Capture the cell that displays the provided text and extract its [X, Y] central coordinate. 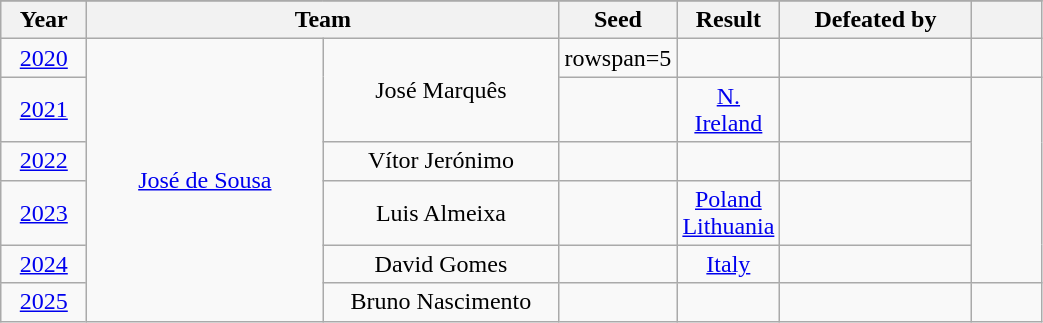
2021 [44, 110]
Vítor Jerónimo [441, 161]
2024 [44, 264]
Team [323, 20]
José de Sousa [205, 180]
rowspan=5 [618, 58]
Seed [618, 20]
Luis Almeixa [441, 212]
2020 [44, 58]
Bruno Nascimento [441, 302]
Italy [728, 264]
N. Ireland [728, 110]
David Gomes [441, 264]
2022 [44, 161]
2025 [44, 302]
Result [728, 20]
2023 [44, 212]
Year [44, 20]
Poland Lithuania [728, 212]
José Marquês [441, 90]
Defeated by [876, 20]
